Locate the cell with the specified text and output its (x, y) center coordinate. 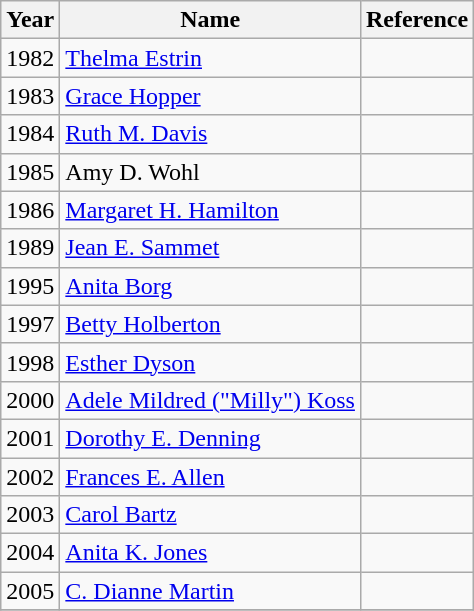
Betty Holberton (210, 324)
Amy D. Wohl (210, 172)
Jean E. Sammet (210, 248)
Name (210, 20)
1985 (30, 172)
Anita K. Jones (210, 553)
Adele Mildred ("Milly") Koss (210, 400)
1997 (30, 324)
Esther Dyson (210, 362)
Margaret H. Hamilton (210, 210)
2003 (30, 515)
2005 (30, 591)
2000 (30, 400)
1986 (30, 210)
Dorothy E. Denning (210, 438)
2001 (30, 438)
2004 (30, 553)
Grace Hopper (210, 96)
1983 (30, 96)
Frances E. Allen (210, 477)
Ruth M. Davis (210, 134)
Anita Borg (210, 286)
1998 (30, 362)
1995 (30, 286)
Thelma Estrin (210, 58)
2002 (30, 477)
1984 (30, 134)
1989 (30, 248)
Year (30, 20)
1982 (30, 58)
Reference (416, 20)
C. Dianne Martin (210, 591)
Carol Bartz (210, 515)
